Locate the cell with the specified text and output its (x, y) center coordinate. 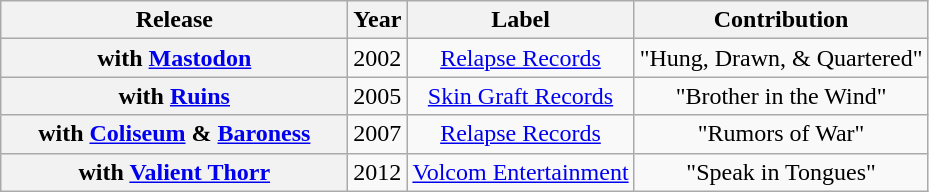
2005 (378, 96)
Skin Graft Records (520, 96)
with Valient Thorr (174, 172)
2012 (378, 172)
with Mastodon (174, 58)
with Ruins (174, 96)
Volcom Entertainment (520, 172)
"Brother in the Wind" (781, 96)
"Hung, Drawn, & Quartered" (781, 58)
with Coliseum & Baroness (174, 134)
"Rumors of War" (781, 134)
Year (378, 20)
2007 (378, 134)
Release (174, 20)
Contribution (781, 20)
Label (520, 20)
"Speak in Tongues" (781, 172)
2002 (378, 58)
